Provide the (x, y) coordinate of the cell's center where the given text is located.  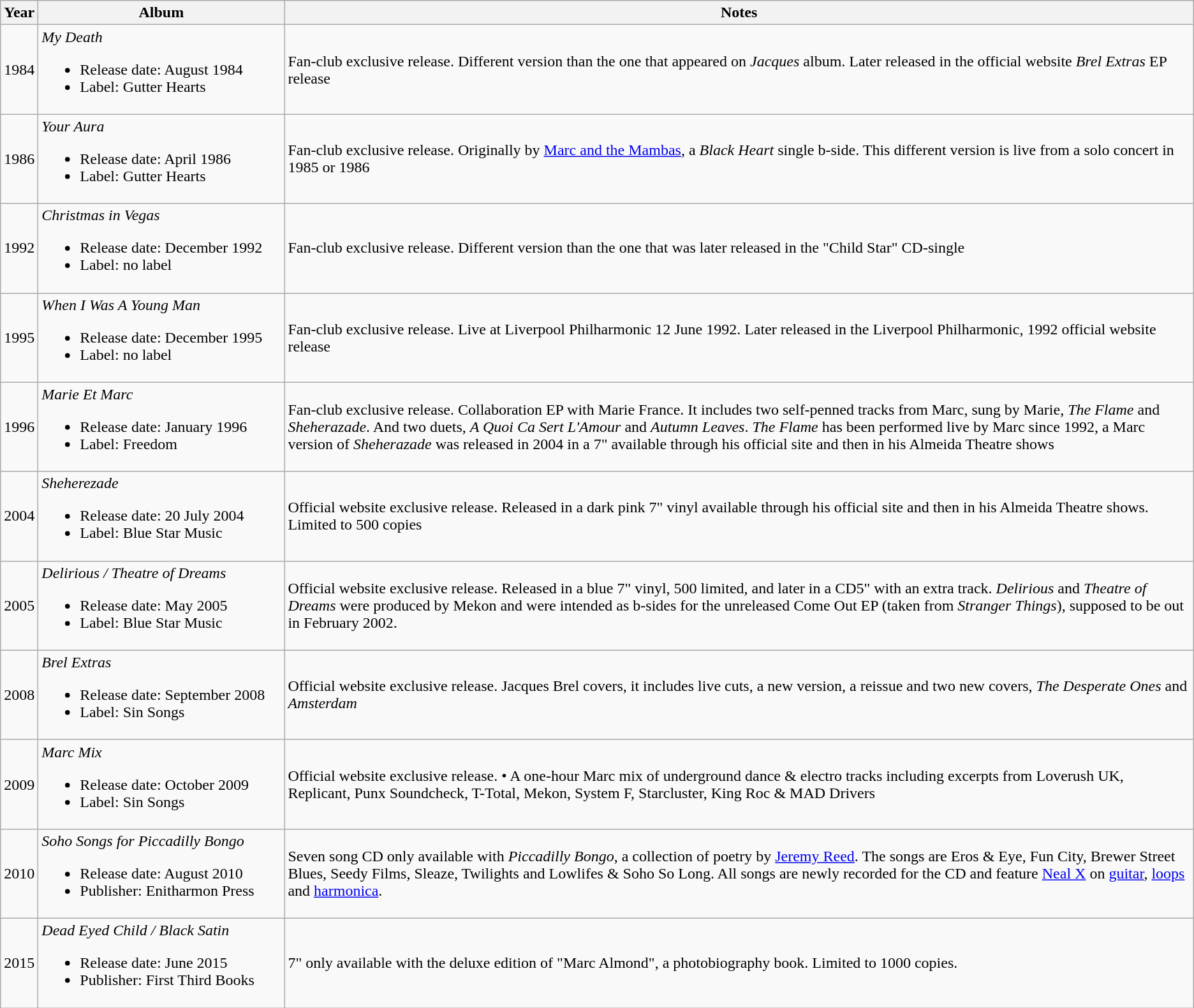
Your AuraRelease date: April 1986Label: Gutter Hearts (161, 159)
7" only available with the deluxe edition of "Marc Almond", a photobiography book. Limited to 1000 copies. (739, 963)
2004 (19, 516)
Year (19, 13)
Soho Songs for Piccadilly BongoRelease date: August 2010Publisher: Enitharmon Press (161, 873)
2009 (19, 784)
Christmas in VegasRelease date: December 1992Label: no label (161, 248)
Delirious / Theatre of DreamsRelease date: May 2005Label: Blue Star Music (161, 605)
2005 (19, 605)
Dead Eyed Child / Black SatinRelease date: June 2015Publisher: First Third Books (161, 963)
Marie Et MarcRelease date: January 1996Label: Freedom (161, 427)
Album (161, 13)
Fan-club exclusive release. Live at Liverpool Philharmonic 12 June 1992. Later released in the Liverpool Philharmonic, 1992 official website release (739, 337)
SheherezadeRelease date: 20 July 2004Label: Blue Star Music (161, 516)
Marc MixRelease date: October 2009Label: Sin Songs (161, 784)
2010 (19, 873)
1992 (19, 248)
1995 (19, 337)
Notes (739, 13)
2008 (19, 695)
My DeathRelease date: August 1984Label: Gutter Hearts (161, 70)
1996 (19, 427)
Brel ExtrasRelease date: September 2008Label: Sin Songs (161, 695)
1984 (19, 70)
2015 (19, 963)
1986 (19, 159)
When I Was A Young ManRelease date: December 1995Label: no label (161, 337)
Fan-club exclusive release. Different version than the one that was later released in the "Child Star" CD-single (739, 248)
